For the text-containing cell, return its midpoint in (x, y) coordinate format. 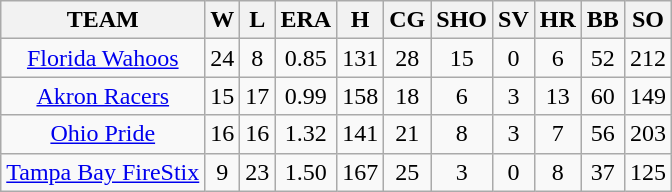
0.99 (306, 96)
24 (222, 58)
158 (360, 96)
125 (648, 172)
18 (408, 96)
CG (408, 20)
21 (408, 134)
52 (602, 58)
17 (258, 96)
141 (360, 134)
Akron Racers (103, 96)
BB (602, 20)
28 (408, 58)
SV (514, 20)
HR (558, 20)
ERA (306, 20)
Tampa Bay FireStix (103, 172)
37 (602, 172)
H (360, 20)
212 (648, 58)
203 (648, 134)
9 (222, 172)
167 (360, 172)
7 (558, 134)
1.32 (306, 134)
56 (602, 134)
0.85 (306, 58)
Florida Wahoos (103, 58)
SHO (462, 20)
60 (602, 96)
13 (558, 96)
L (258, 20)
W (222, 20)
25 (408, 172)
131 (360, 58)
149 (648, 96)
1.50 (306, 172)
Ohio Pride (103, 134)
SO (648, 20)
TEAM (103, 20)
23 (258, 172)
